Extract the (X, Y) coordinate from the center of the cell holding the provided text.  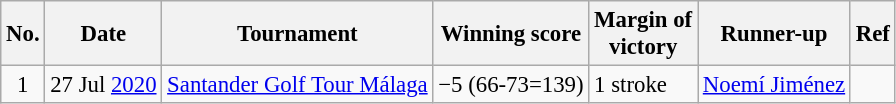
Date (104, 34)
Santander Golf Tour Málaga (298, 85)
Runner-up (774, 34)
1 (23, 85)
Tournament (298, 34)
Margin ofvictory (644, 34)
Winning score (511, 34)
Noemí Jiménez (774, 85)
27 Jul 2020 (104, 85)
−5 (66-73=139) (511, 85)
Ref (872, 34)
No. (23, 34)
1 stroke (644, 85)
